Pinpoint the cell where the given text exists, returning its [X, Y] midpoint coordinate. 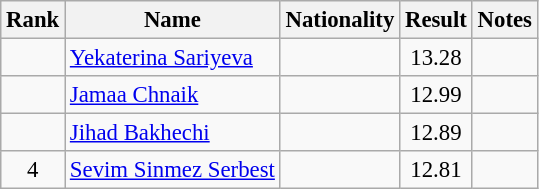
Sevim Sinmez Serbest [173, 170]
Yekaterina Sariyeva [173, 58]
12.99 [436, 95]
Rank [33, 20]
Nationality [340, 20]
13.28 [436, 58]
12.89 [436, 133]
Name [173, 20]
12.81 [436, 170]
Result [436, 20]
Jamaa Chnaik [173, 95]
Notes [504, 20]
Jihad Bakhechi [173, 133]
4 [33, 170]
